Pinpoint the cell where the given text exists, returning its [x, y] midpoint coordinate. 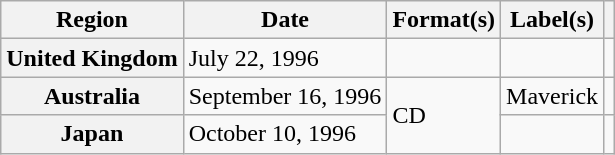
July 22, 1996 [285, 58]
United Kingdom [92, 58]
Japan [92, 134]
CD [444, 115]
Label(s) [552, 20]
Australia [92, 96]
Date [285, 20]
Region [92, 20]
Maverick [552, 96]
Format(s) [444, 20]
September 16, 1996 [285, 96]
October 10, 1996 [285, 134]
